Locate the cell with the specified text and output its [X, Y] center coordinate. 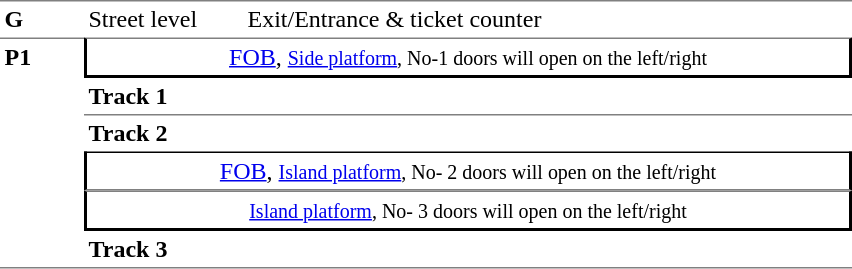
Exit/Entrance & ticket counter [548, 19]
Track 2 [164, 134]
FOB, Side platform, No-1 doors will open on the left/right [468, 58]
G [42, 19]
Track 3 [164, 250]
P1 [42, 154]
Island platform, No- 3 doors will open on the left/right [468, 210]
FOB, Island platform, No- 2 doors will open on the left/right [468, 172]
Street level [164, 19]
Track 1 [164, 97]
